Return the (x, y) coordinate for the center point of the cell that contains the specified text.  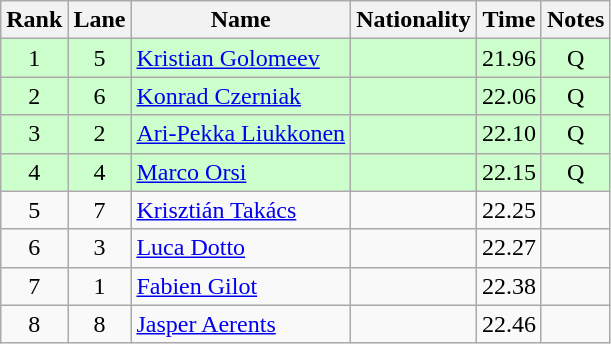
Kristian Golomeev (241, 58)
Rank (34, 20)
22.25 (508, 210)
Time (508, 20)
Ari-Pekka Liukkonen (241, 134)
Marco Orsi (241, 172)
Lane (100, 20)
22.06 (508, 96)
Krisztián Takács (241, 210)
Jasper Aerents (241, 324)
Luca Dotto (241, 248)
22.10 (508, 134)
Notes (575, 20)
22.46 (508, 324)
22.27 (508, 248)
Fabien Gilot (241, 286)
Name (241, 20)
21.96 (508, 58)
22.15 (508, 172)
Konrad Czerniak (241, 96)
Nationality (414, 20)
22.38 (508, 286)
